Extract the [X, Y] coordinate from the center of the cell holding the provided text.  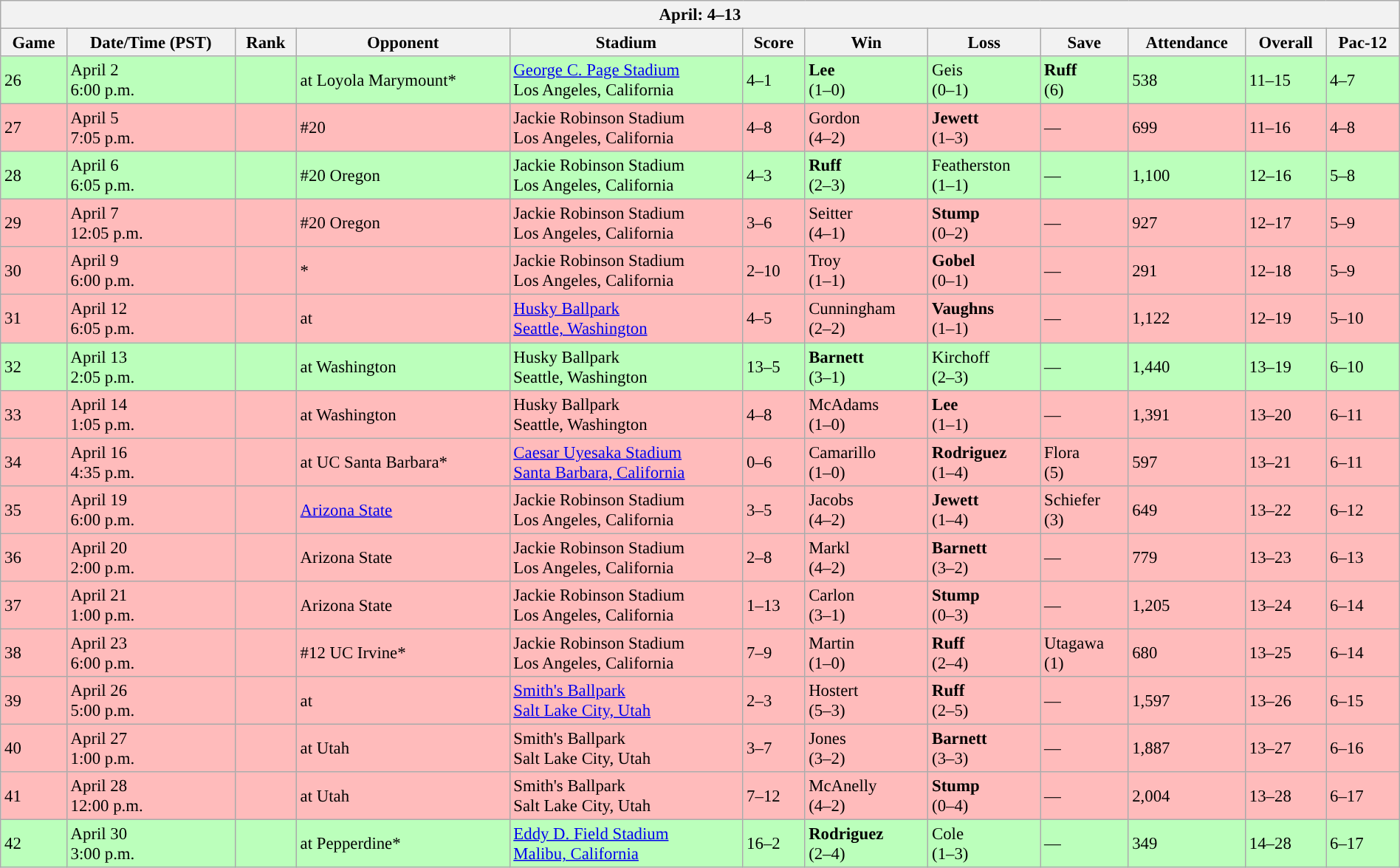
Hostert(5–3) [867, 700]
4–3 [774, 176]
3–7 [774, 748]
7–12 [774, 796]
McAdams (1–0) [867, 414]
Ruff(2–5) [984, 700]
1,122 [1187, 319]
April 265:00 p.m. [151, 700]
April 202:00 p.m. [151, 557]
at UC Santa Barbara* [403, 462]
at Pepperdine* [403, 844]
4–1 [774, 80]
April 26:00 p.m. [151, 80]
12–16 [1286, 176]
Featherston(1–1) [984, 176]
40 [34, 748]
Lee (1–0) [867, 80]
Barnett(3–2) [984, 557]
Vaughns(1–1) [984, 319]
Attendance [1187, 42]
13–23 [1286, 557]
Geis(0–1) [984, 80]
13–26 [1286, 700]
6–13 [1363, 557]
April 196:00 p.m. [151, 510]
1,887 [1187, 748]
at Loyola Marymount* [403, 80]
291 [1187, 270]
Schiefer(3) [1084, 510]
Barnett(3–1) [867, 366]
39 [34, 700]
April 211:00 p.m. [151, 604]
13–24 [1286, 604]
597 [1187, 462]
Gordon(4–2) [867, 129]
34 [34, 462]
Ruff(2–4) [984, 653]
1–13 [774, 604]
April 236:00 p.m. [151, 653]
26 [34, 80]
Cunningham (2–2) [867, 319]
0–6 [774, 462]
37 [34, 604]
13–28 [1286, 796]
Save [1084, 42]
#12 UC Irvine* [403, 653]
12–19 [1286, 319]
27 [34, 129]
14–28 [1286, 844]
42 [34, 844]
Carlon(3–1) [867, 604]
36 [34, 557]
13–19 [1286, 366]
Pac-12 [1363, 42]
29 [34, 223]
12–17 [1286, 223]
April 66:05 p.m. [151, 176]
Score [774, 42]
Stadium [626, 42]
32 [34, 366]
41 [34, 796]
2–10 [774, 270]
6–12 [1363, 510]
5–10 [1363, 319]
927 [1187, 223]
31 [34, 319]
April 303:00 p.m. [151, 844]
Jewett(1–4) [984, 510]
April 132:05 p.m. [151, 366]
April 141:05 p.m. [151, 414]
649 [1187, 510]
Stump(0–4) [984, 796]
1,440 [1187, 366]
13–25 [1286, 653]
1,205 [1187, 604]
* [403, 270]
349 [1187, 844]
11–15 [1286, 80]
Opponent [403, 42]
Martin(1–0) [867, 653]
Camarillo(1–0) [867, 462]
George C. Page StadiumLos Angeles, California [626, 80]
#20 [403, 129]
Jewett(1–3) [984, 129]
April 126:05 p.m. [151, 319]
13–5 [774, 366]
Date/Time (PST) [151, 42]
Gobel(0–1) [984, 270]
35 [34, 510]
13–20 [1286, 414]
April 712:05 p.m. [151, 223]
30 [34, 270]
Cole(1–3) [984, 844]
Flora(5) [1084, 462]
6–10 [1363, 366]
Rank [266, 42]
33 [34, 414]
April 2812:00 p.m. [151, 796]
April 271:00 p.m. [151, 748]
Rodriguez(1–4) [984, 462]
3–6 [774, 223]
538 [1187, 80]
Barnett(3–3) [984, 748]
38 [34, 653]
7–9 [774, 653]
April 57:05 p.m. [151, 129]
3–5 [774, 510]
6–15 [1363, 700]
4–7 [1363, 80]
680 [1187, 653]
April 164:35 p.m. [151, 462]
Stump(0–3) [984, 604]
13–22 [1286, 510]
April 96:00 p.m. [151, 270]
Ruff(6) [1084, 80]
699 [1187, 129]
Rodriguez(2–4) [867, 844]
Loss [984, 42]
13–27 [1286, 748]
Lee(1–1) [984, 414]
Kirchoff(2–3) [984, 366]
Troy(1–1) [867, 270]
Caesar Uyesaka StadiumSanta Barbara, California [626, 462]
2,004 [1187, 796]
1,597 [1187, 700]
Markl(4–2) [867, 557]
12–18 [1286, 270]
5–8 [1363, 176]
1,100 [1187, 176]
Overall [1286, 42]
1,391 [1187, 414]
11–16 [1286, 129]
McAnelly(4–2) [867, 796]
Ruff(2–3) [867, 176]
13–21 [1286, 462]
Stump(0–2) [984, 223]
16–2 [774, 844]
28 [34, 176]
Jacobs(4–2) [867, 510]
April: 4–13 [700, 15]
Eddy D. Field StadiumMalibu, California [626, 844]
Jones(3–2) [867, 748]
6–16 [1363, 748]
Win [867, 42]
779 [1187, 557]
4–5 [774, 319]
Utagawa(1) [1084, 653]
Seitter(4–1) [867, 223]
2–3 [774, 700]
2–8 [774, 557]
Game [34, 42]
